Locate the cell with the specified text and output its [X, Y] center coordinate. 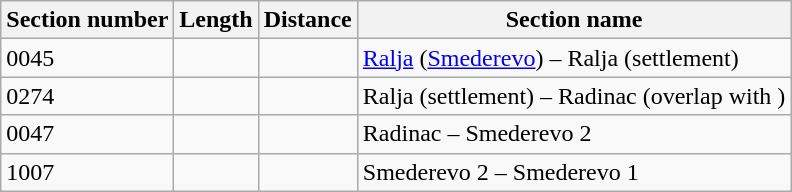
Smederevo 2 – Smederevo 1 [574, 172]
Section number [88, 20]
Distance [308, 20]
Section name [574, 20]
1007 [88, 172]
0047 [88, 134]
Length [216, 20]
Radinac – Smederevo 2 [574, 134]
Ralja (settlement) – Radinac (overlap with ) [574, 96]
0274 [88, 96]
Ralja (Smederevo) – Ralja (settlement) [574, 58]
0045 [88, 58]
